Scan for the cell matching the given text and deliver its (X, Y) coordinate at center. 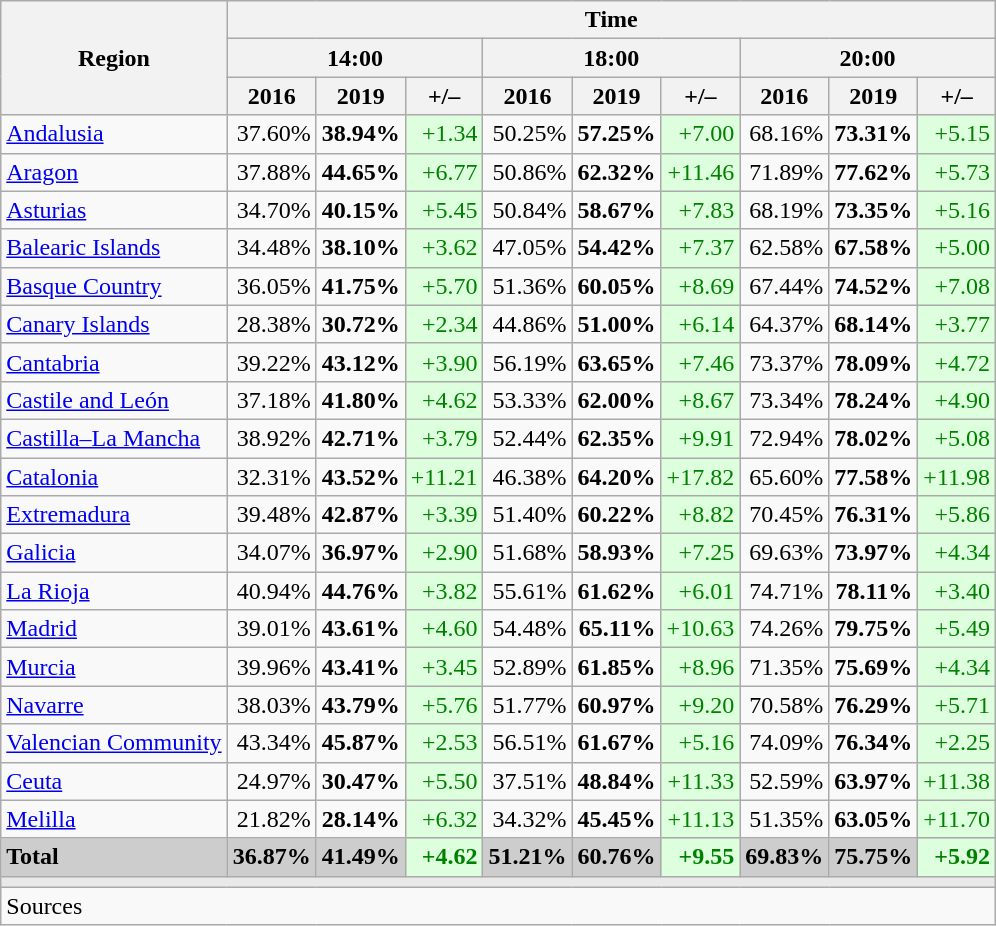
+4.72 (957, 362)
43.34% (272, 743)
61.62% (616, 591)
43.79% (360, 705)
75.75% (874, 857)
60.22% (616, 515)
64.20% (616, 477)
78.02% (874, 438)
Murcia (114, 667)
Region (114, 58)
+5.92 (957, 857)
74.71% (784, 591)
60.97% (616, 705)
44.86% (528, 324)
38.94% (360, 134)
+3.39 (444, 515)
+11.98 (957, 477)
56.51% (528, 743)
76.34% (874, 743)
Catalonia (114, 477)
39.22% (272, 362)
+5.08 (957, 438)
41.75% (360, 286)
Melilla (114, 819)
+10.63 (700, 629)
73.31% (874, 134)
63.65% (616, 362)
53.33% (528, 400)
37.51% (528, 781)
50.86% (528, 172)
45.45% (616, 819)
Total (114, 857)
Ceuta (114, 781)
40.94% (272, 591)
72.94% (784, 438)
+3.82 (444, 591)
70.45% (784, 515)
63.97% (874, 781)
37.18% (272, 400)
20:00 (868, 58)
62.32% (616, 172)
73.97% (874, 553)
71.35% (784, 667)
36.05% (272, 286)
45.87% (360, 743)
+5.76 (444, 705)
51.00% (616, 324)
+5.86 (957, 515)
77.58% (874, 477)
+5.71 (957, 705)
73.37% (784, 362)
Valencian Community (114, 743)
+8.67 (700, 400)
51.35% (784, 819)
67.58% (874, 248)
68.19% (784, 210)
+7.46 (700, 362)
51.21% (528, 857)
+7.83 (700, 210)
+6.14 (700, 324)
14:00 (355, 58)
+2.90 (444, 553)
70.58% (784, 705)
43.61% (360, 629)
38.92% (272, 438)
Canary Islands (114, 324)
37.88% (272, 172)
42.71% (360, 438)
+6.01 (700, 591)
69.83% (784, 857)
46.38% (528, 477)
Andalusia (114, 134)
+8.69 (700, 286)
73.35% (874, 210)
44.65% (360, 172)
41.49% (360, 857)
+5.00 (957, 248)
+7.37 (700, 248)
37.60% (272, 134)
+2.53 (444, 743)
79.75% (874, 629)
+5.73 (957, 172)
54.42% (616, 248)
+2.25 (957, 743)
48.84% (616, 781)
Castilla–La Mancha (114, 438)
+3.45 (444, 667)
77.62% (874, 172)
65.11% (616, 629)
50.84% (528, 210)
Madrid (114, 629)
58.93% (616, 553)
Castile and León (114, 400)
30.47% (360, 781)
Asturias (114, 210)
+17.82 (700, 477)
+7.25 (700, 553)
64.37% (784, 324)
Time (611, 20)
52.89% (528, 667)
74.52% (874, 286)
+6.32 (444, 819)
+5.49 (957, 629)
+9.55 (700, 857)
+3.40 (957, 591)
Navarre (114, 705)
75.69% (874, 667)
52.44% (528, 438)
78.09% (874, 362)
44.76% (360, 591)
51.68% (528, 553)
60.76% (616, 857)
+11.46 (700, 172)
+8.96 (700, 667)
+5.50 (444, 781)
28.38% (272, 324)
30.72% (360, 324)
62.00% (616, 400)
57.25% (616, 134)
63.05% (874, 819)
18:00 (612, 58)
51.36% (528, 286)
+7.00 (700, 134)
39.01% (272, 629)
54.48% (528, 629)
La Rioja (114, 591)
61.85% (616, 667)
58.67% (616, 210)
76.31% (874, 515)
36.87% (272, 857)
67.44% (784, 286)
55.61% (528, 591)
Basque Country (114, 286)
32.31% (272, 477)
21.82% (272, 819)
+9.91 (700, 438)
+11.38 (957, 781)
+6.77 (444, 172)
+11.70 (957, 819)
+9.20 (700, 705)
Balearic Islands (114, 248)
52.59% (784, 781)
38.03% (272, 705)
28.14% (360, 819)
+8.82 (700, 515)
+3.77 (957, 324)
42.87% (360, 515)
60.05% (616, 286)
+5.45 (444, 210)
65.60% (784, 477)
39.96% (272, 667)
51.77% (528, 705)
74.26% (784, 629)
34.07% (272, 553)
+3.90 (444, 362)
56.19% (528, 362)
Cantabria (114, 362)
78.24% (874, 400)
43.12% (360, 362)
+3.79 (444, 438)
47.05% (528, 248)
43.52% (360, 477)
24.97% (272, 781)
74.09% (784, 743)
39.48% (272, 515)
+4.90 (957, 400)
68.14% (874, 324)
34.70% (272, 210)
76.29% (874, 705)
Extremadura (114, 515)
+11.13 (700, 819)
73.34% (784, 400)
69.63% (784, 553)
+4.60 (444, 629)
62.35% (616, 438)
61.67% (616, 743)
Sources (498, 906)
62.58% (784, 248)
+1.34 (444, 134)
50.25% (528, 134)
40.15% (360, 210)
68.16% (784, 134)
78.11% (874, 591)
34.48% (272, 248)
43.41% (360, 667)
51.40% (528, 515)
+7.08 (957, 286)
38.10% (360, 248)
+11.33 (700, 781)
+5.70 (444, 286)
+5.15 (957, 134)
Galicia (114, 553)
36.97% (360, 553)
Aragon (114, 172)
34.32% (528, 819)
+2.34 (444, 324)
+11.21 (444, 477)
71.89% (784, 172)
41.80% (360, 400)
+3.62 (444, 248)
